Pinpoint the cell where the given text exists, returning its (x, y) midpoint coordinate. 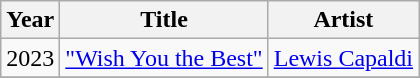
"Wish You the Best" (164, 58)
2023 (30, 58)
Year (30, 20)
Artist (343, 20)
Lewis Capaldi (343, 58)
Title (164, 20)
